Locate the cell with the specified text and output its (x, y) center coordinate. 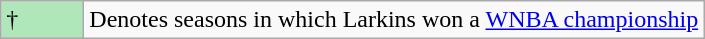
Denotes seasons in which Larkins won a WNBA championship (394, 20)
† (42, 20)
